Find where the given text appears and provide that cell's center as (x, y) coordinate. 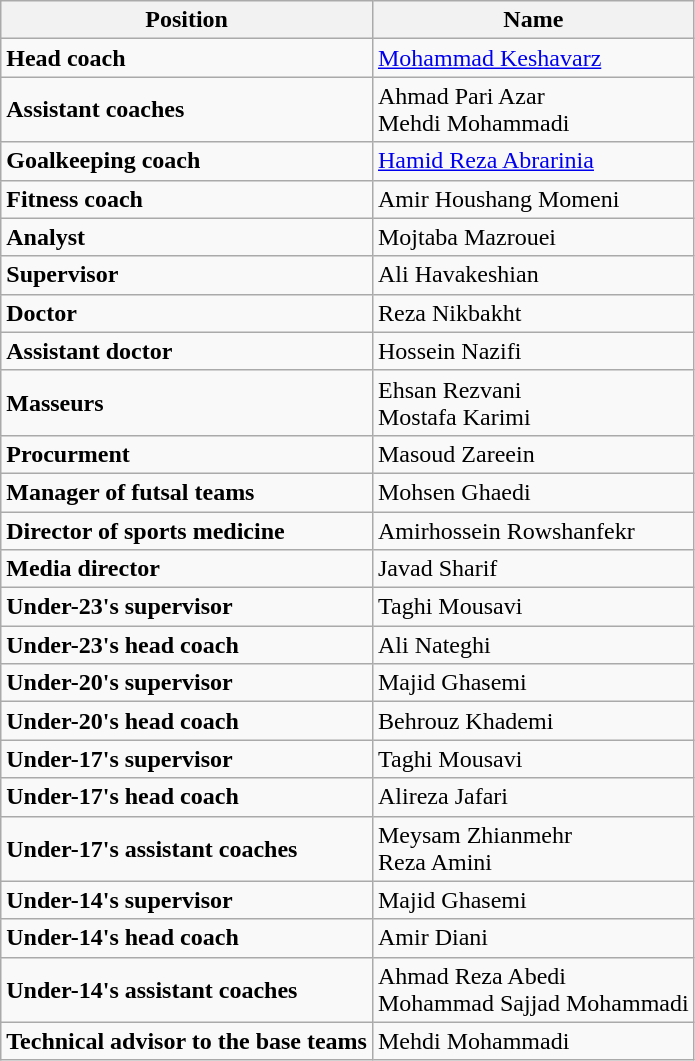
Supervisor (187, 275)
Position (187, 20)
Head coach (187, 58)
Meysam Zhianmehr Reza Amini (533, 848)
Under-23's supervisor (187, 607)
Alireza Jafari (533, 797)
Director of sports medicine (187, 531)
Name (533, 20)
Masseurs (187, 402)
Hamid Reza Abrarinia (533, 161)
Mohsen Ghaedi (533, 492)
Assistant doctor (187, 351)
Technical advisor to the base teams (187, 1041)
Javad Sharif (533, 569)
Manager of futsal teams (187, 492)
Behrouz Khademi (533, 721)
Under-17's supervisor (187, 759)
Under-20's head coach (187, 721)
Doctor (187, 313)
Amir Houshang Momeni (533, 199)
Analyst (187, 237)
Masoud Zareein (533, 454)
Ehsan Rezvani Mostafa Karimi (533, 402)
Ali Nateghi (533, 645)
Mehdi Mohammadi (533, 1041)
Amirhossein Rowshanfekr (533, 531)
Hossein Nazifi (533, 351)
Under-14's head coach (187, 938)
Ahmad Pari Azar Mehdi Mohammadi (533, 110)
Mohammad Keshavarz (533, 58)
Amir Diani (533, 938)
Under-14's assistant coaches (187, 990)
Ahmad Reza Abedi Mohammad Sajjad Mohammadi (533, 990)
Ali Havakeshian (533, 275)
Mojtaba Mazrouei (533, 237)
Under-17's head coach (187, 797)
Reza Nikbakht (533, 313)
Under-14's supervisor (187, 900)
Fitness coach (187, 199)
Under-17's assistant coaches (187, 848)
Procurment (187, 454)
Under-20's supervisor (187, 683)
Under-23's head coach (187, 645)
Goalkeeping coach (187, 161)
Media director (187, 569)
Assistant coaches (187, 110)
